Return the [X, Y] coordinate for the center point of the cell that contains the specified text.  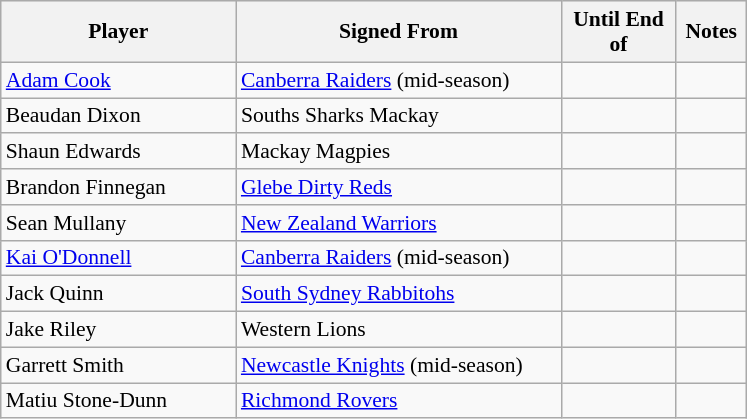
Until End of [618, 32]
New Zealand Warriors [398, 223]
Adam Cook [118, 80]
Brandon Finnegan [118, 187]
Richmond Rovers [398, 401]
Garrett Smith [118, 365]
Mackay Magpies [398, 152]
Glebe Dirty Reds [398, 187]
South Sydney Rabbitohs [398, 294]
Shaun Edwards [118, 152]
Newcastle Knights (mid-season) [398, 365]
Beaudan Dixon [118, 116]
Sean Mullany [118, 223]
Souths Sharks Mackay [398, 116]
Signed From [398, 32]
Matiu Stone-Dunn [118, 401]
Notes [711, 32]
Western Lions [398, 330]
Player [118, 32]
Kai O'Donnell [118, 258]
Jake Riley [118, 330]
Jack Quinn [118, 294]
